Return [x, y] of the center of cell containing provided text 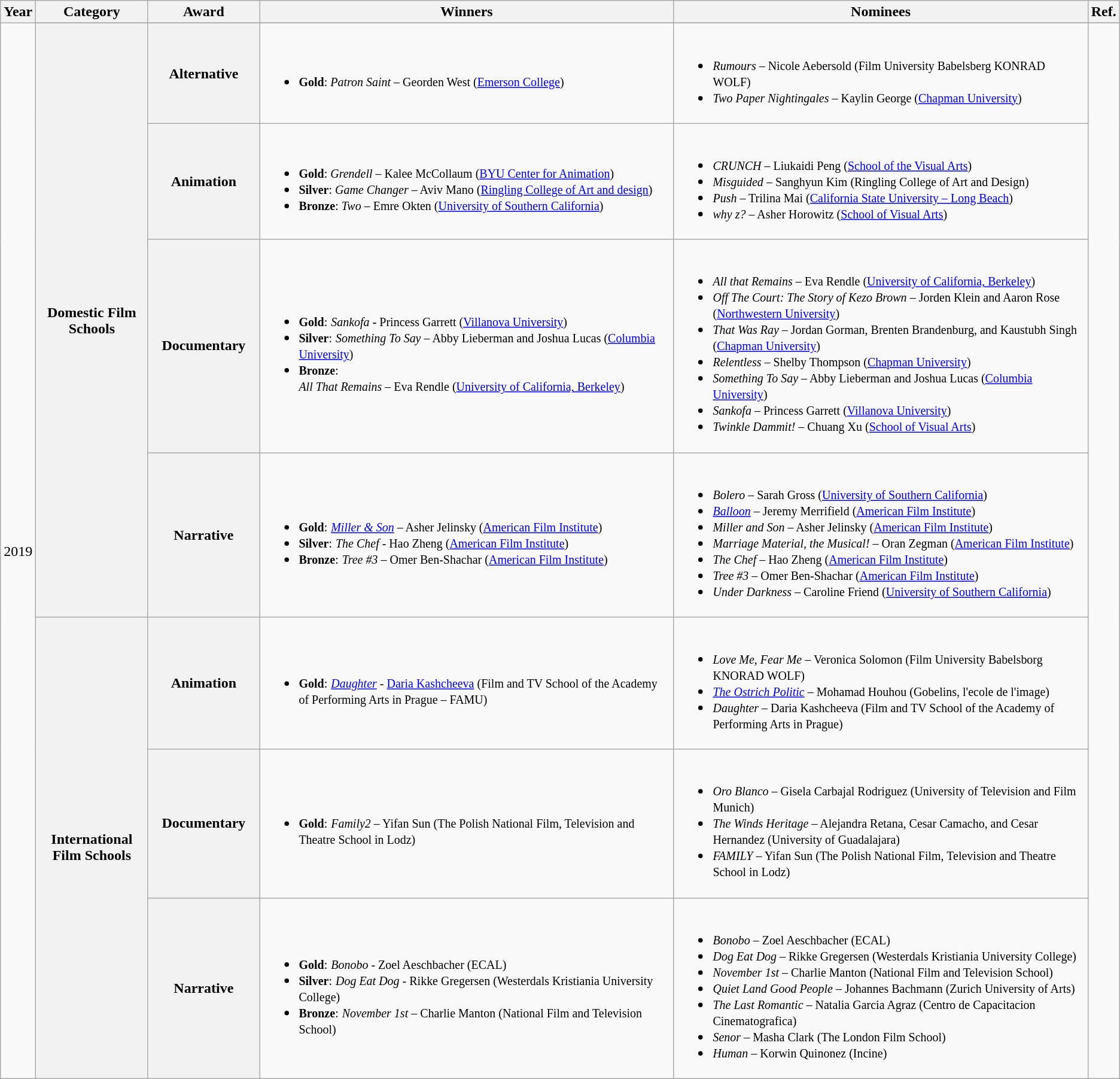
Year [18, 12]
Gold: Family2 – Yifan Sun (The Polish National Film, Television and Theatre School in Lodz) [467, 823]
Rumours – Nicole Aebersold (Film University Babelsberg KONRAD WOLF)Two Paper Nightingales – Kaylin George (Chapman University) [881, 73]
Gold: Daughter - Daria Kashcheeva (Film and TV School of the Academy of Performing Arts in Prague – FAMU) [467, 683]
2019 [18, 551]
Category [92, 12]
Gold: Patron Saint – Georden West (Emerson College) [467, 73]
Winners [467, 12]
Award [203, 12]
International Film Schools [92, 847]
Ref. [1103, 12]
Domestic Film Schools [92, 320]
Alternative [203, 73]
Nominees [881, 12]
